Determine the [X, Y] coordinate at the center of the cell enclosing the given text.  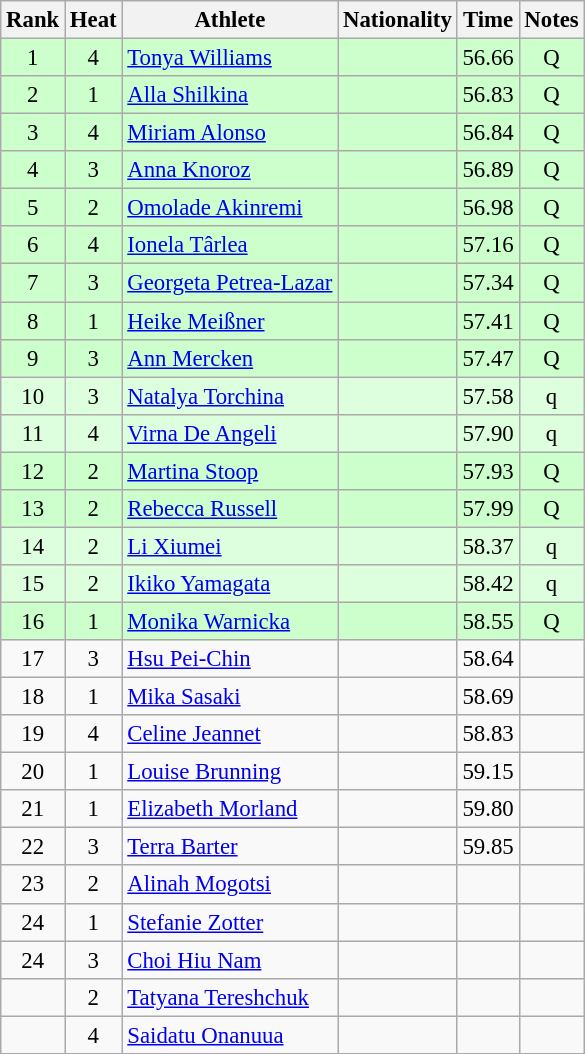
Li Xiumei [230, 546]
8 [33, 321]
58.42 [488, 584]
Miriam Alonso [230, 133]
Celine Jeannet [230, 734]
Natalya Torchina [230, 396]
Ionela Târlea [230, 245]
58.69 [488, 697]
Omolade Akinremi [230, 208]
Alla Shilkina [230, 95]
13 [33, 509]
18 [33, 697]
Anna Knoroz [230, 170]
6 [33, 245]
56.89 [488, 170]
21 [33, 809]
Ikiko Yamagata [230, 584]
Louise Brunning [230, 772]
Notes [552, 20]
Heat [94, 20]
56.84 [488, 133]
Hsu Pei-Chin [230, 659]
Monika Warnicka [230, 621]
Tatyana Tereshchuk [230, 997]
Tonya Williams [230, 58]
59.80 [488, 809]
17 [33, 659]
Virna De Angeli [230, 433]
22 [33, 847]
Athlete [230, 20]
57.90 [488, 433]
56.83 [488, 95]
58.64 [488, 659]
57.16 [488, 245]
Terra Barter [230, 847]
57.58 [488, 396]
Time [488, 20]
59.85 [488, 847]
Elizabeth Morland [230, 809]
Nationality [398, 20]
12 [33, 471]
Martina Stoop [230, 471]
58.37 [488, 546]
57.99 [488, 509]
19 [33, 734]
Georgeta Petrea-Lazar [230, 283]
57.47 [488, 358]
Stefanie Zotter [230, 922]
11 [33, 433]
5 [33, 208]
59.15 [488, 772]
57.41 [488, 321]
57.34 [488, 283]
56.66 [488, 58]
Mika Sasaki [230, 697]
23 [33, 885]
Heike Meißner [230, 321]
9 [33, 358]
56.98 [488, 208]
Rank [33, 20]
Choi Hiu Nam [230, 960]
Rebecca Russell [230, 509]
7 [33, 283]
Saidatu Onanuua [230, 1035]
10 [33, 396]
16 [33, 621]
58.83 [488, 734]
Ann Mercken [230, 358]
57.93 [488, 471]
15 [33, 584]
Alinah Mogotsi [230, 885]
20 [33, 772]
14 [33, 546]
58.55 [488, 621]
